Scan for the cell matching the given text and deliver its [X, Y] coordinate at center. 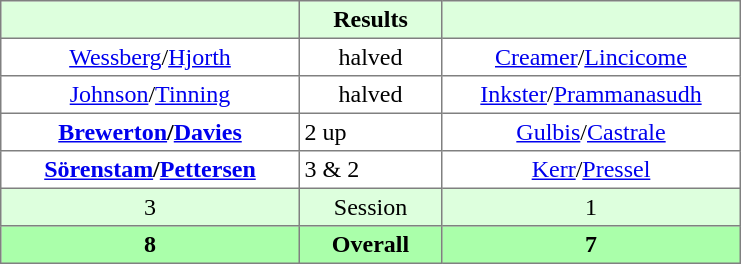
Kerr/Pressel [591, 170]
7 [591, 245]
Sörenstam/Pettersen [150, 170]
Wessberg/Hjorth [150, 57]
Gulbis/Castrale [591, 132]
Inkster/Prammanasudh [591, 95]
2 up [370, 132]
Johnson/Tinning [150, 95]
Results [370, 20]
Session [370, 207]
3 & 2 [370, 170]
1 [591, 207]
Creamer/Lincicome [591, 57]
3 [150, 207]
Brewerton/Davies [150, 132]
8 [150, 245]
Overall [370, 245]
